Extract the (x, y) coordinate from the center of the cell holding the provided text.  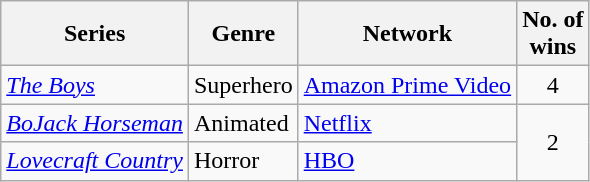
2 (553, 142)
Genre (243, 34)
Horror (243, 161)
BoJack Horseman (95, 123)
Network (407, 34)
4 (553, 85)
The Boys (95, 85)
Animated (243, 123)
No. ofwins (553, 34)
HBO (407, 161)
Series (95, 34)
Amazon Prime Video (407, 85)
Superhero (243, 85)
Netflix (407, 123)
Lovecraft Country (95, 161)
